For the text-containing cell, return its midpoint in (x, y) coordinate format. 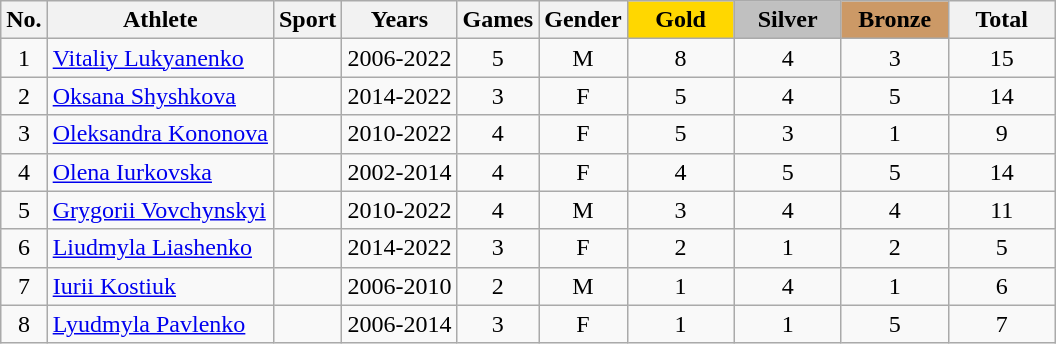
Lyudmyla Pavlenko (160, 324)
Grygorii Vovchynskyi (160, 210)
2006-2022 (400, 58)
Oleksandra Kononova (160, 134)
11 (1002, 210)
No. (24, 20)
Games (498, 20)
Vitaliy Lukyanenko (160, 58)
Silver (788, 20)
9 (1002, 134)
2006-2014 (400, 324)
Bronze (894, 20)
2006-2010 (400, 286)
Sport (307, 20)
Olena Iurkovska (160, 172)
Athlete (160, 20)
15 (1002, 58)
Oksana Shyshkova (160, 96)
Gold (680, 20)
Iurii Kostiuk (160, 286)
Total (1002, 20)
Years (400, 20)
Gender (583, 20)
2002-2014 (400, 172)
Liudmyla Liashenko (160, 248)
